Locate the cell with the specified text and output its [x, y] center coordinate. 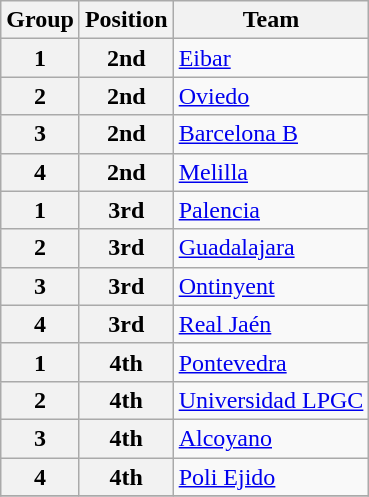
Team [271, 20]
Ontinyent [271, 286]
Pontevedra [271, 362]
Alcoyano [271, 438]
Position [126, 20]
Group [40, 20]
Oviedo [271, 96]
Real Jaén [271, 324]
Melilla [271, 172]
Poli Ejido [271, 477]
Barcelona B [271, 134]
Guadalajara [271, 248]
Eibar [271, 58]
Palencia [271, 210]
Universidad LPGC [271, 400]
